Determine the (x, y) coordinate at the center of the cell enclosing the given text.  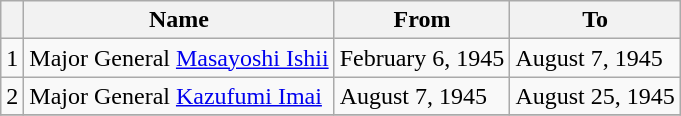
February 6, 1945 (422, 58)
Name (179, 20)
To (595, 20)
1 (12, 58)
August 25, 1945 (595, 96)
Major General Masayoshi Ishii (179, 58)
Major General Kazufumi Imai (179, 96)
From (422, 20)
2 (12, 96)
